Provide the [X, Y] coordinate of the cell's center where the given text is located.  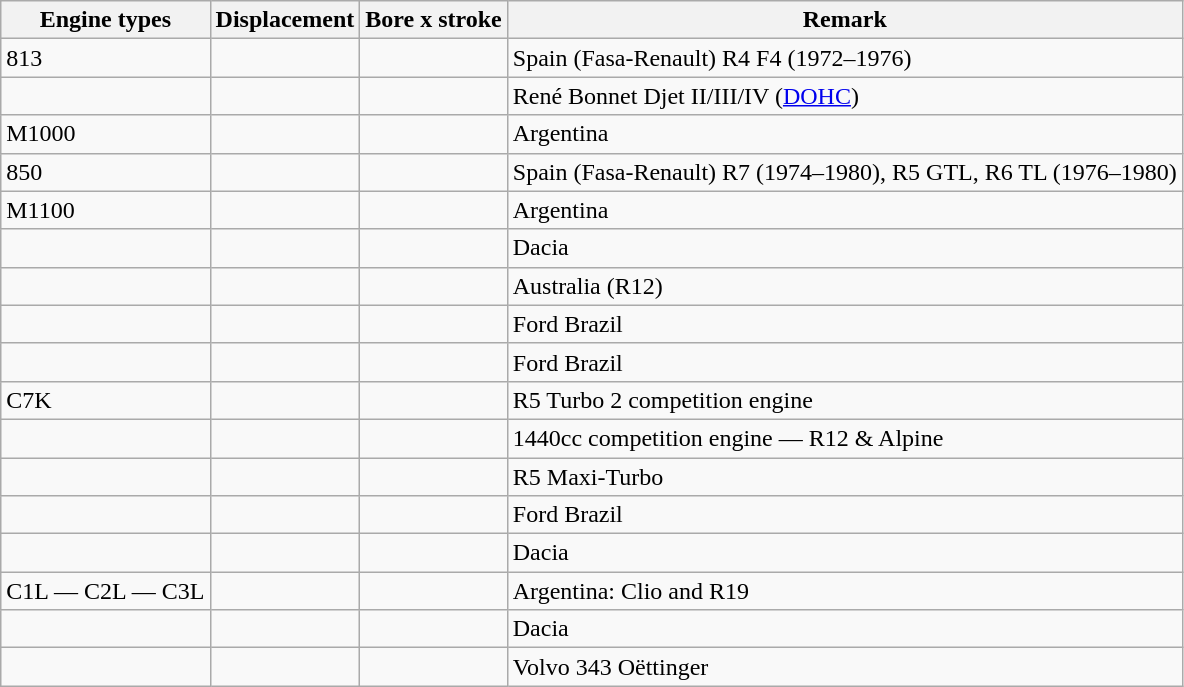
C1L — C2L — C3L [106, 591]
M1000 [106, 134]
Remark [844, 20]
René Bonnet Djet II/III/IV (DOHC) [844, 96]
R5 Maxi-Turbo [844, 477]
Australia (R12) [844, 286]
Spain (Fasa-Renault) R7 (1974–1980), R5 GTL, R6 TL (1976–1980) [844, 172]
Argentina: Clio and R19 [844, 591]
813 [106, 58]
Bore x stroke [434, 20]
Engine types [106, 20]
Volvo 343 Oëttinger [844, 667]
Spain (Fasa-Renault) R4 F4 (1972–1976) [844, 58]
1440cc competition engine — R12 & Alpine [844, 438]
M1100 [106, 210]
C7K [106, 400]
850 [106, 172]
R5 Turbo 2 competition engine [844, 400]
Displacement [285, 20]
